Find where the given text appears and provide that cell's center as (X, Y) coordinate. 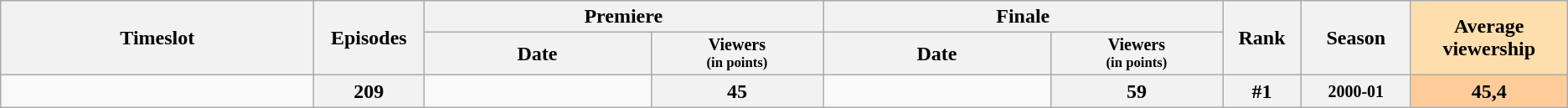
Average viewership (1489, 39)
#1 (1262, 91)
Timeslot (157, 39)
Rank (1262, 39)
Season (1355, 39)
2000-01 (1355, 91)
Episodes (369, 39)
45,4 (1489, 91)
209 (369, 91)
Premiere (623, 17)
45 (737, 91)
59 (1137, 91)
Finale (1024, 17)
